Find where the given text appears and provide that cell's center as (X, Y) coordinate. 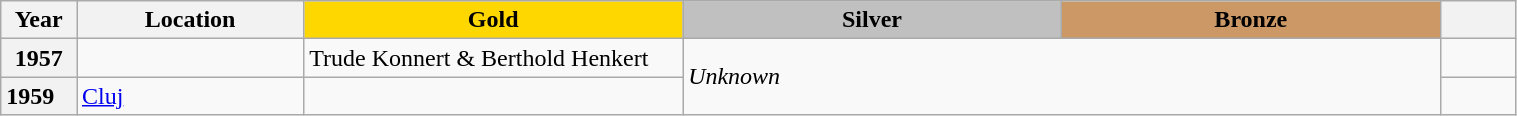
Trude Konnert & Berthold Henkert (494, 58)
Gold (494, 20)
Cluj (190, 96)
1957 (39, 58)
Unknown (1062, 77)
Bronze (1250, 20)
Location (190, 20)
1959 (39, 96)
Silver (872, 20)
Year (39, 20)
